Determine the [X, Y] coordinate at the center of the cell enclosing the given text.  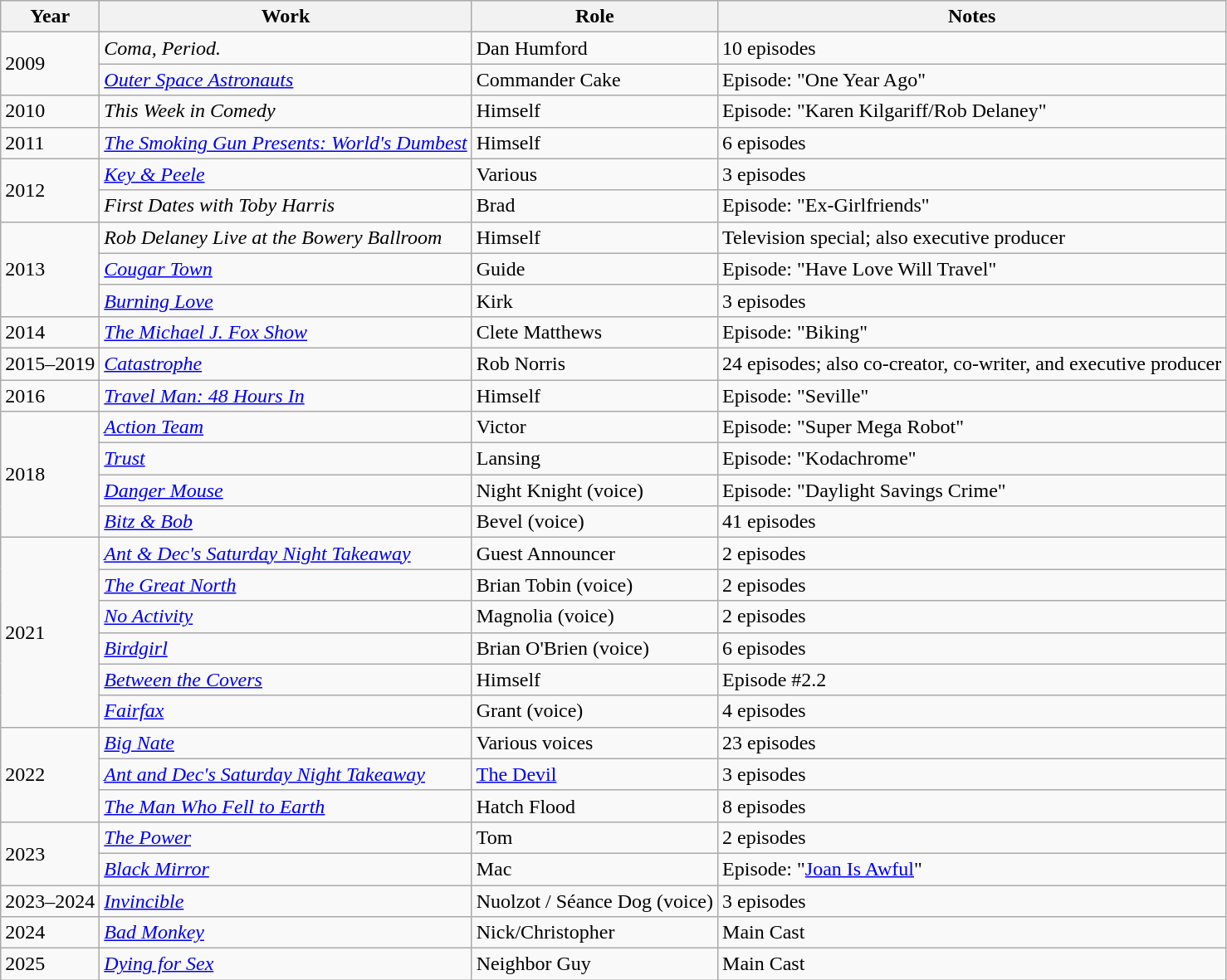
Bad Monkey [286, 933]
The Michael J. Fox Show [286, 332]
Night Knight (voice) [594, 490]
Catastrophe [286, 363]
Neighbor Guy [594, 964]
The Power [286, 837]
8 episodes [972, 806]
2010 [50, 111]
Kirk [594, 300]
Year [50, 17]
Outer Space Astronauts [286, 80]
4 episodes [972, 711]
2013 [50, 269]
Black Mirror [286, 869]
2011 [50, 143]
Episode: "One Year Ago" [972, 80]
2012 [50, 190]
Ant and Dec's Saturday Night Takeaway [286, 774]
First Dates with Toby Harris [286, 206]
Lansing [594, 459]
Episode: "Biking" [972, 332]
Rob Norris [594, 363]
No Activity [286, 617]
Trust [286, 459]
Commander Cake [594, 80]
Notes [972, 17]
Travel Man: 48 Hours In [286, 396]
Coma, Period. [286, 48]
Invincible [286, 900]
Episode: "Kodachrome" [972, 459]
Burning Love [286, 300]
This Week in Comedy [286, 111]
2021 [50, 632]
Episode: "Karen Kilgariff/Rob Delaney" [972, 111]
Various voices [594, 743]
Episode: "Ex-Girlfriends" [972, 206]
Episode #2.2 [972, 680]
2014 [50, 332]
2023–2024 [50, 900]
Tom [594, 837]
Role [594, 17]
Nuolzot / Séance Dog (voice) [594, 900]
Guest Announcer [594, 553]
Brian Tobin (voice) [594, 585]
2016 [50, 396]
Television special; also executive producer [972, 237]
2024 [50, 933]
Brad [594, 206]
Mac [594, 869]
Ant & Dec's Saturday Night Takeaway [286, 553]
The Devil [594, 774]
2022 [50, 774]
Key & Peele [286, 174]
The Great North [286, 585]
Dying for Sex [286, 964]
Big Nate [286, 743]
2015–2019 [50, 363]
Dan Humford [594, 48]
Episode: "Daylight Savings Crime" [972, 490]
24 episodes; also co-creator, co-writer, and executive producer [972, 363]
Cougar Town [286, 269]
Episode: "Joan Is Awful" [972, 869]
The Man Who Fell to Earth [286, 806]
Bevel (voice) [594, 522]
2009 [50, 64]
Rob Delaney Live at the Bowery Ballroom [286, 237]
Nick/Christopher [594, 933]
Episode: "Seville" [972, 396]
Fairfax [286, 711]
10 episodes [972, 48]
Danger Mouse [286, 490]
2018 [50, 475]
2025 [50, 964]
41 episodes [972, 522]
Hatch Flood [594, 806]
2023 [50, 853]
Brian O'Brien (voice) [594, 648]
Victor [594, 427]
Work [286, 17]
Clete Matthews [594, 332]
Magnolia (voice) [594, 617]
Guide [594, 269]
Grant (voice) [594, 711]
Various [594, 174]
Between the Covers [286, 680]
Birdgirl [286, 648]
23 episodes [972, 743]
The Smoking Gun Presents: World's Dumbest [286, 143]
Action Team [286, 427]
Episode: "Super Mega Robot" [972, 427]
Episode: "Have Love Will Travel" [972, 269]
Bitz & Bob [286, 522]
